Return (X, Y) of the center of cell containing provided text 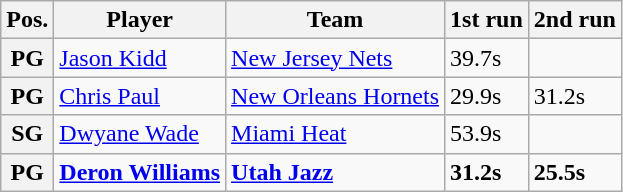
2nd run (574, 20)
1st run (487, 20)
Miami Heat (336, 134)
New Orleans Hornets (336, 96)
Team (336, 20)
New Jersey Nets (336, 58)
39.7s (487, 58)
SG (28, 134)
Pos. (28, 20)
53.9s (487, 134)
Jason Kidd (140, 58)
25.5s (574, 172)
Utah Jazz (336, 172)
Chris Paul (140, 96)
Deron Williams (140, 172)
29.9s (487, 96)
Dwyane Wade (140, 134)
Player (140, 20)
